Provide the (X, Y) coordinate of the cell's center where the given text is located.  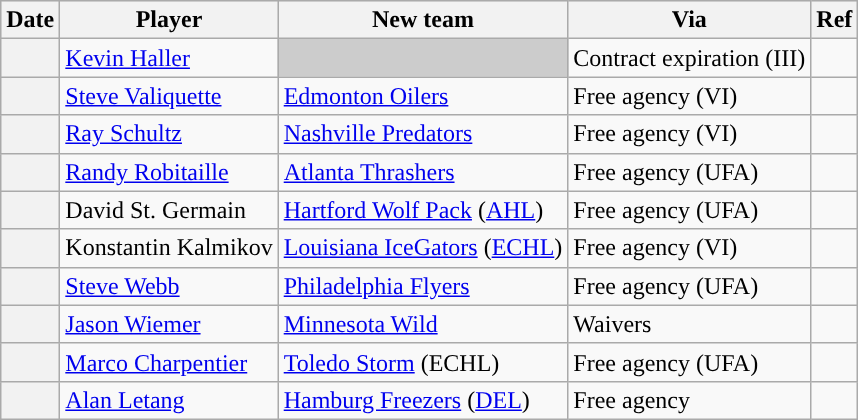
Jason Wiemer (169, 324)
Hamburg Freezers (DEL) (423, 400)
Hartford Wolf Pack (AHL) (423, 210)
Waivers (690, 324)
Alan Letang (169, 400)
Nashville Predators (423, 134)
Steve Valiquette (169, 96)
Kevin Haller (169, 58)
Toledo Storm (ECHL) (423, 362)
Via (690, 20)
Date (30, 20)
Philadelphia Flyers (423, 286)
Free agency (690, 400)
Minnesota Wild (423, 324)
Ref (834, 20)
Steve Webb (169, 286)
Edmonton Oilers (423, 96)
Contract expiration (III) (690, 58)
Randy Robitaille (169, 172)
Konstantin Kalmikov (169, 248)
Louisiana IceGators (ECHL) (423, 248)
David St. Germain (169, 210)
Atlanta Thrashers (423, 172)
New team (423, 20)
Ray Schultz (169, 134)
Marco Charpentier (169, 362)
Player (169, 20)
